Search for the cell housing the specified text and yield its [X, Y] center coordinate. 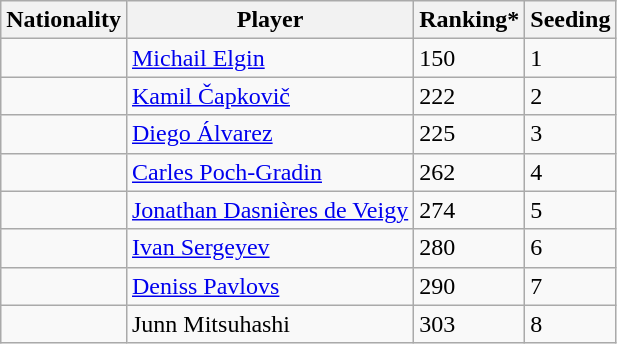
225 [470, 134]
2 [570, 96]
Ivan Sergeyev [270, 248]
290 [470, 286]
303 [470, 324]
1 [570, 58]
7 [570, 286]
Michail Elgin [270, 58]
Junn Mitsuhashi [270, 324]
5 [570, 210]
262 [470, 172]
Seeding [570, 20]
274 [470, 210]
222 [470, 96]
4 [570, 172]
3 [570, 134]
8 [570, 324]
Nationality [64, 20]
Carles Poch-Gradin [270, 172]
Kamil Čapkovič [270, 96]
Ranking* [470, 20]
280 [470, 248]
Jonathan Dasnières de Veigy [270, 210]
Player [270, 20]
150 [470, 58]
Deniss Pavlovs [270, 286]
6 [570, 248]
Diego Álvarez [270, 134]
